For the text-containing cell, return its midpoint in (x, y) coordinate format. 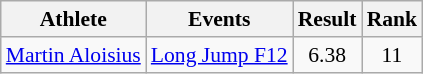
Result (328, 19)
6.38 (328, 55)
11 (392, 55)
Athlete (74, 19)
Events (220, 19)
Martin Aloisius (74, 55)
Rank (392, 19)
Long Jump F12 (220, 55)
